Determine the [X, Y] coordinate at the center of the cell enclosing the given text.  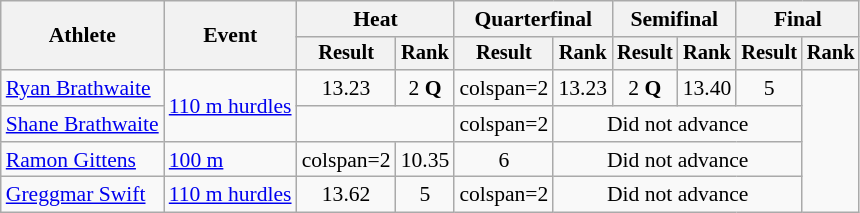
13.40 [708, 88]
100 m [230, 160]
Final [798, 19]
6 [504, 160]
Semifinal [674, 19]
Shane Brathwaite [82, 124]
13.62 [346, 195]
10.35 [426, 160]
Quarterfinal [533, 19]
Heat [376, 19]
Greggmar Swift [82, 195]
Event [230, 36]
Athlete [82, 36]
Ryan Brathwaite [82, 88]
Ramon Gittens [82, 160]
